Identify which cell holds the provided text, then report its (X, Y) central coordinate. 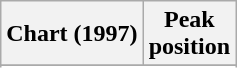
Chart (1997) (72, 34)
Peakposition (189, 34)
